Capture the cell that displays the provided text and extract its [x, y] central coordinate. 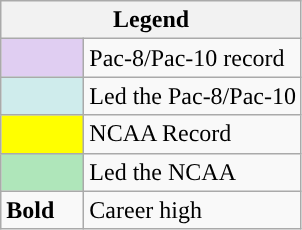
Career high [193, 210]
NCAA Record [193, 134]
Led the NCAA [193, 172]
Bold [42, 210]
Legend [152, 20]
Pac-8/Pac-10 record [193, 58]
Led the Pac-8/Pac-10 [193, 96]
